Return [X, Y] of the center of cell containing provided text 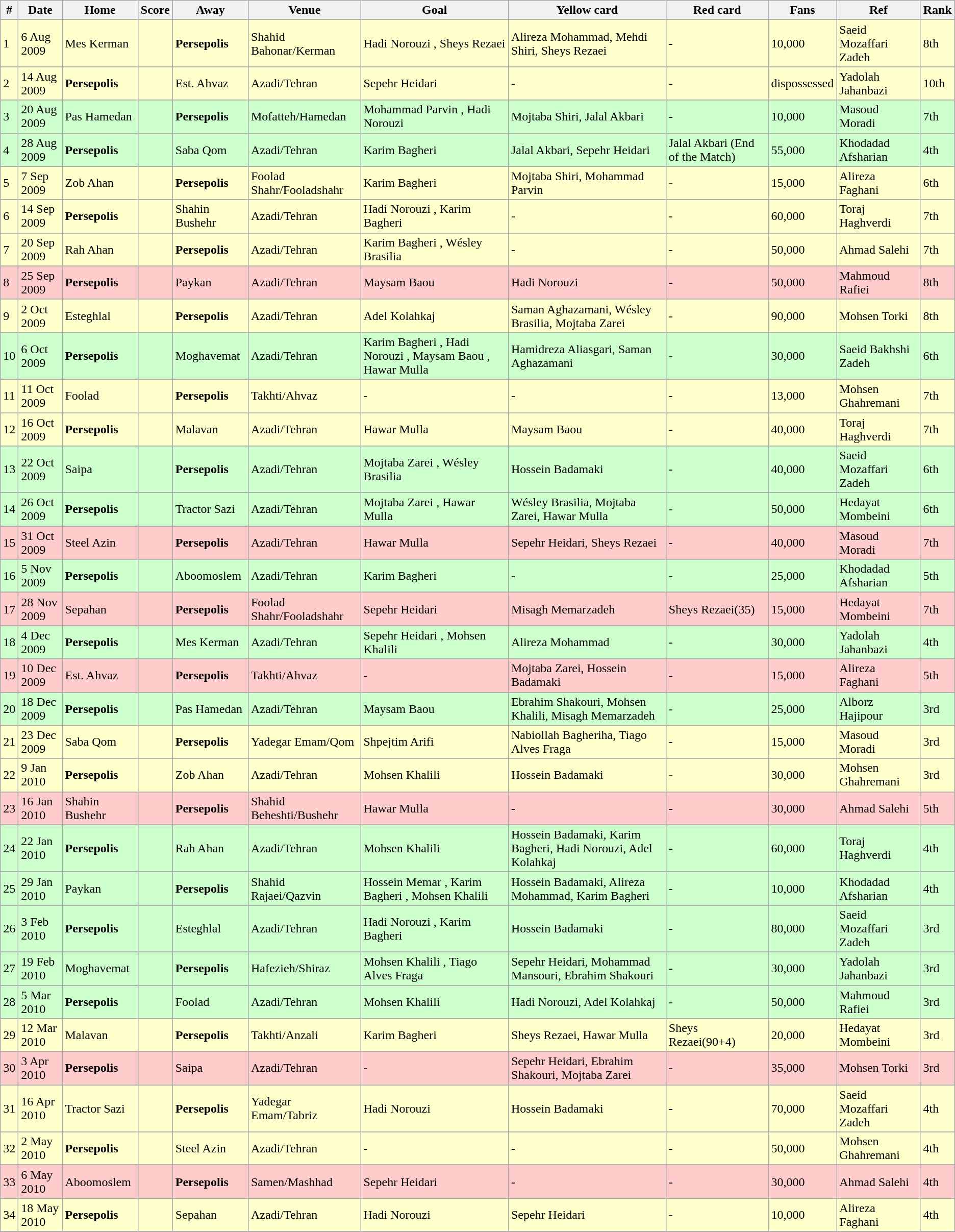
28 [9, 1001]
4 Dec 2009 [40, 642]
20 Sep 2009 [40, 249]
26 Oct 2009 [40, 509]
2 May 2010 [40, 1148]
Sepehr Heidari, Ebrahim Shakouri, Mojtaba Zarei [587, 1069]
4 [9, 150]
19 [9, 676]
25 [9, 888]
20 Aug 2009 [40, 116]
Shahid Beheshti/Bushehr [304, 808]
Jalal Akbari, Sepehr Heidari [587, 150]
80,000 [802, 928]
31 [9, 1108]
Sepehr Heidari, Sheys Rezaei [587, 543]
Karim Bagheri , Wésley Brasilia [435, 249]
12 Mar 2010 [40, 1035]
Hafezieh/Shiraz [304, 969]
Mojtaba Shiri, Jalal Akbari [587, 116]
Ref [878, 10]
Mojtaba Zarei, Hossein Badamaki [587, 676]
11 [9, 396]
Saeid Bakhshi Zadeh [878, 356]
8 [9, 283]
Hadi Norouzi, Adel Kolahkaj [587, 1001]
20 [9, 708]
5 Nov 2009 [40, 576]
Yadegar Emam/Tabriz [304, 1108]
Away [210, 10]
7 [9, 249]
9 [9, 315]
Mohammad Parvin , Hadi Norouzi [435, 116]
34 [9, 1215]
Mojtaba Zarei , Wésley Brasilia [435, 470]
28 Nov 2009 [40, 609]
7 Sep 2009 [40, 183]
29 [9, 1035]
Alborz Hajipour [878, 708]
dispossessed [802, 84]
2 [9, 84]
Date [40, 10]
Fans [802, 10]
22 Oct 2009 [40, 470]
Adel Kolahkaj [435, 315]
35,000 [802, 1069]
Saman Aghazamani, Wésley Brasilia, Mojtaba Zarei [587, 315]
Goal [435, 10]
6 [9, 216]
29 Jan 2010 [40, 888]
14 [9, 509]
90,000 [802, 315]
28 Aug 2009 [40, 150]
15 [9, 543]
Mofatteh/Hamedan [304, 116]
3 Apr 2010 [40, 1069]
Hossein Memar , Karim Bagheri , Mohsen Khalili [435, 888]
27 [9, 969]
Alireza Mohammad [587, 642]
3 Feb 2010 [40, 928]
13,000 [802, 396]
14 Sep 2009 [40, 216]
25 Sep 2009 [40, 283]
Sheys Rezaei(35) [717, 609]
16 [9, 576]
20,000 [802, 1035]
Shahid Rajaei/Qazvin [304, 888]
Sheys Rezaei(90+4) [717, 1035]
Misagh Memarzadeh [587, 609]
Takhti/Anzali [304, 1035]
Hossein Badamaki, Karim Bagheri, Hadi Norouzi, Adel Kolahkaj [587, 848]
Mojtaba Zarei , Hawar Mulla [435, 509]
14 Aug 2009 [40, 84]
Hamidreza Aliasgari, Saman Aghazamani [587, 356]
16 Jan 2010 [40, 808]
6 Oct 2009 [40, 356]
Shpejtim Arifi [435, 742]
Hossein Badamaki, Alireza Mohammad, Karim Bagheri [587, 888]
5 [9, 183]
23 [9, 808]
31 Oct 2009 [40, 543]
Sheys Rezaei, Hawar Mulla [587, 1035]
6 May 2010 [40, 1182]
Yellow card [587, 10]
30 [9, 1069]
16 Oct 2009 [40, 429]
Samen/Mashhad [304, 1182]
Nabiollah Bagheriha, Tiago Alves Fraga [587, 742]
18 Dec 2009 [40, 708]
Jalal Akbari (End of the Match) [717, 150]
Sepehr Heidari, Mohammad Mansouri, Ebrahim Shakouri [587, 969]
Ebrahim Shakouri, Mohsen Khalili, Misagh Memarzadeh [587, 708]
2 Oct 2009 [40, 315]
17 [9, 609]
24 [9, 848]
22 [9, 775]
1 [9, 43]
10 Dec 2009 [40, 676]
19 Feb 2010 [40, 969]
Sepehr Heidari , Mohsen Khalili [435, 642]
Rank [938, 10]
3 [9, 116]
Venue [304, 10]
Wésley Brasilia, Mojtaba Zarei, Hawar Mulla [587, 509]
33 [9, 1182]
# [9, 10]
9 Jan 2010 [40, 775]
Score [155, 10]
10th [938, 84]
12 [9, 429]
22 Jan 2010 [40, 848]
Karim Bagheri , Hadi Norouzi , Maysam Baou , Hawar Mulla [435, 356]
70,000 [802, 1108]
6 Aug 2009 [40, 43]
Mojtaba Shiri, Mohammad Parvin [587, 183]
32 [9, 1148]
Home [100, 10]
10 [9, 356]
Shahid Bahonar/Kerman [304, 43]
Hadi Norouzi , Sheys Rezaei [435, 43]
13 [9, 470]
26 [9, 928]
55,000 [802, 150]
11 Oct 2009 [40, 396]
Yadegar Emam/Qom [304, 742]
Mohsen Khalili , Tiago Alves Fraga [435, 969]
Red card [717, 10]
16 Apr 2010 [40, 1108]
18 [9, 642]
Alireza Mohammad, Mehdi Shiri, Sheys Rezaei [587, 43]
21 [9, 742]
23 Dec 2009 [40, 742]
18 May 2010 [40, 1215]
5 Mar 2010 [40, 1001]
